Extract the [X, Y] coordinate from the center of the cell holding the provided text.  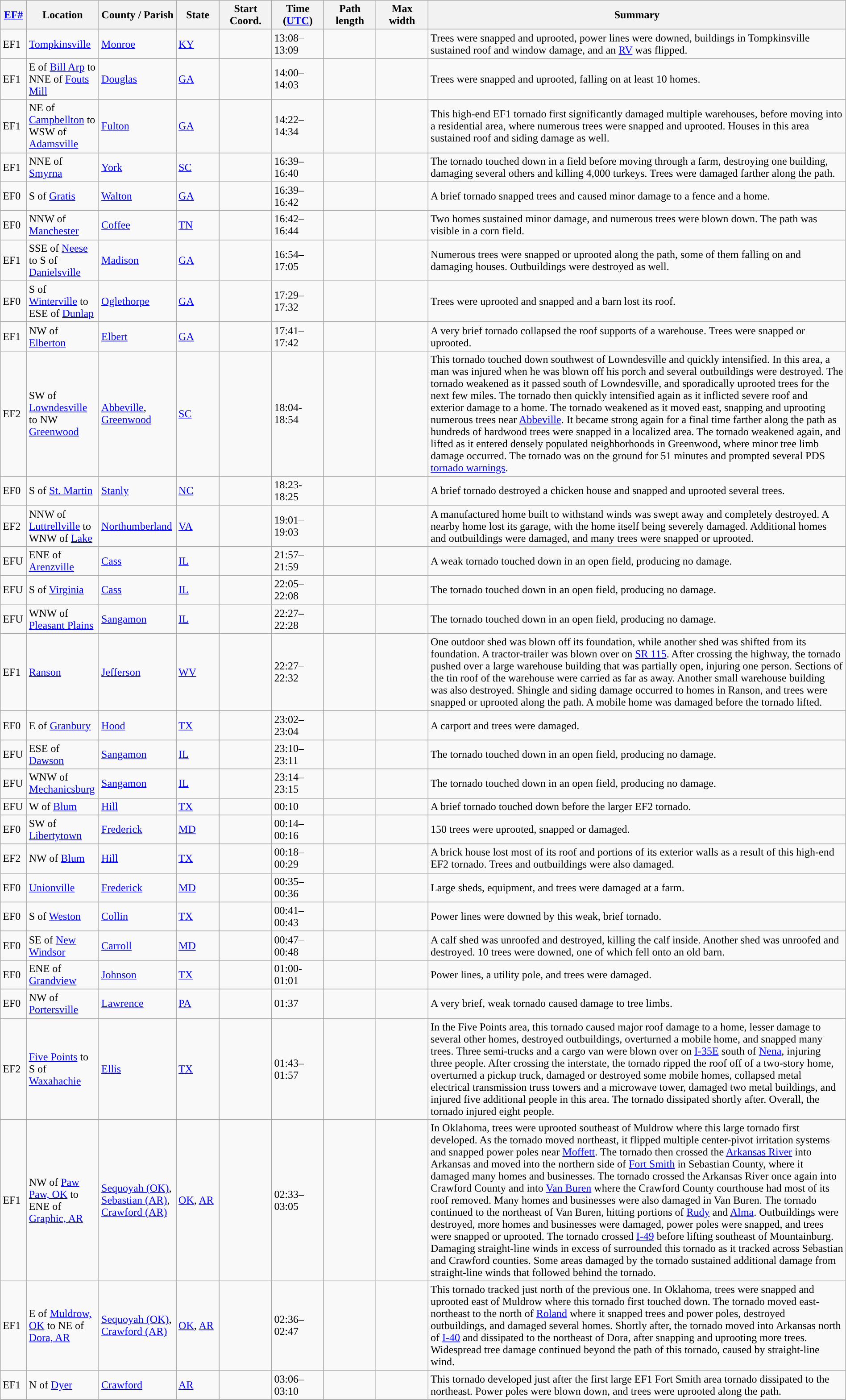
NW of Elberton [62, 336]
Start Coord. [245, 15]
Coffee [137, 225]
01:43–01:57 [298, 1069]
S of Weston [62, 917]
A carport and trees were damaged. [637, 726]
Walton [137, 196]
13:08–13:09 [298, 44]
16:42–16:44 [298, 225]
Northumberland [137, 526]
York [137, 167]
02:36–02:47 [298, 1326]
Abbeville, Greenwood [137, 413]
22:05–22:08 [298, 590]
Elbert [137, 336]
County / Parish [137, 15]
03:06–03:10 [298, 1385]
Carroll [137, 945]
18:23-18:25 [298, 491]
ESE of Dawson [62, 754]
A weak tornado touched down in an open field, producing no damage. [637, 561]
WNW of Mechanicsburg [62, 784]
Time (UTC) [298, 15]
00:18–00:29 [298, 859]
Trees were uprooted and snapped and a barn lost its roof. [637, 301]
A brief tornado destroyed a chicken house and snapped and uprooted several trees. [637, 491]
Jefferson [137, 672]
Douglas [137, 79]
Ellis [137, 1069]
23:02–23:04 [298, 726]
A brief tornado touched down before the larger EF2 tornado. [637, 806]
Numerous trees were snapped or uprooted along the path, some of them falling on and damaging houses. Outbuildings were destroyed as well. [637, 260]
Johnson [137, 975]
Max width [402, 15]
SE of New Windsor [62, 945]
SW of Lowndesville to NW Greenwood [62, 413]
Sequoyah (OK), Sebastian (AR), Crawford (AR) [137, 1201]
AR [198, 1385]
WV [198, 672]
Sequoyah (OK), Crawford (AR) [137, 1326]
W of Blum [62, 806]
KY [198, 44]
E of Granbury [62, 726]
TN [198, 225]
Power lines, a utility pole, and trees were damaged. [637, 975]
01:00-01:01 [298, 975]
VA [198, 526]
E of Bill Arp to NNE of Fouts Mill [62, 79]
Monroe [137, 44]
NW of Paw Paw, OK to ENE of Graphic, AR [62, 1201]
23:14–23:15 [298, 784]
Trees were snapped and uprooted, falling on at least 10 homes. [637, 79]
A very brief, weak tornado caused damage to tree limbs. [637, 1003]
S of Gratis [62, 196]
NNW of Luttrellville to WNW of Lake [62, 526]
NNE of Smyrna [62, 167]
A very brief tornado collapsed the roof supports of a warehouse. Trees were snapped or uprooted. [637, 336]
Fulton [137, 126]
21:57–21:59 [298, 561]
Unionville [62, 887]
S of St. Martin [62, 491]
ENE of Grandview [62, 975]
EF# [13, 15]
PA [198, 1003]
Power lines were downed by this weak, brief tornado. [637, 917]
Trees were snapped and uprooted, power lines were downed, buildings in Tompkinsville sustained roof and window damage, and an RV was flipped. [637, 44]
22:27–22:28 [298, 619]
23:10–23:11 [298, 754]
Ranson [62, 672]
150 trees were uprooted, snapped or damaged. [637, 829]
18:04-18:54 [298, 413]
Five Points to S of Waxahachie [62, 1069]
NW of Portersville [62, 1003]
Location [62, 15]
SW of Libertytown [62, 829]
Large sheds, equipment, and trees were damaged at a farm. [637, 887]
17:29–17:32 [298, 301]
16:54–17:05 [298, 260]
Stanly [137, 491]
02:33–03:05 [298, 1201]
Hood [137, 726]
NE of Campbellton to WSW of Adamsville [62, 126]
SSE of Neese to S of Danielsville [62, 260]
Madison [137, 260]
E of Muldrow, OK to NE of Dora, AR [62, 1326]
Lawrence [137, 1003]
16:39–16:40 [298, 167]
14:00–14:03 [298, 79]
State [198, 15]
NNW of Manchester [62, 225]
14:22–14:34 [298, 126]
Summary [637, 15]
00:14–00:16 [298, 829]
00:41–00:43 [298, 917]
Collin [137, 917]
22:27–22:32 [298, 672]
NC [198, 491]
NW of Blum [62, 859]
N of Dyer [62, 1385]
00:35–00:36 [298, 887]
Crawford [137, 1385]
00:47–00:48 [298, 945]
S of Virginia [62, 590]
Tompkinsville [62, 44]
ENE of Arenzville [62, 561]
01:37 [298, 1003]
00:10 [298, 806]
S of Winterville to ESE of Dunlap [62, 301]
19:01–19:03 [298, 526]
16:39–16:42 [298, 196]
A brief tornado snapped trees and caused minor damage to a fence and a home. [637, 196]
Two homes sustained minor damage, and numerous trees were blown down. The path was visible in a corn field. [637, 225]
17:41–17:42 [298, 336]
Oglethorpe [137, 301]
WNW of Pleasant Plains [62, 619]
Path length [350, 15]
